Capture the cell that displays the provided text and extract its [X, Y] central coordinate. 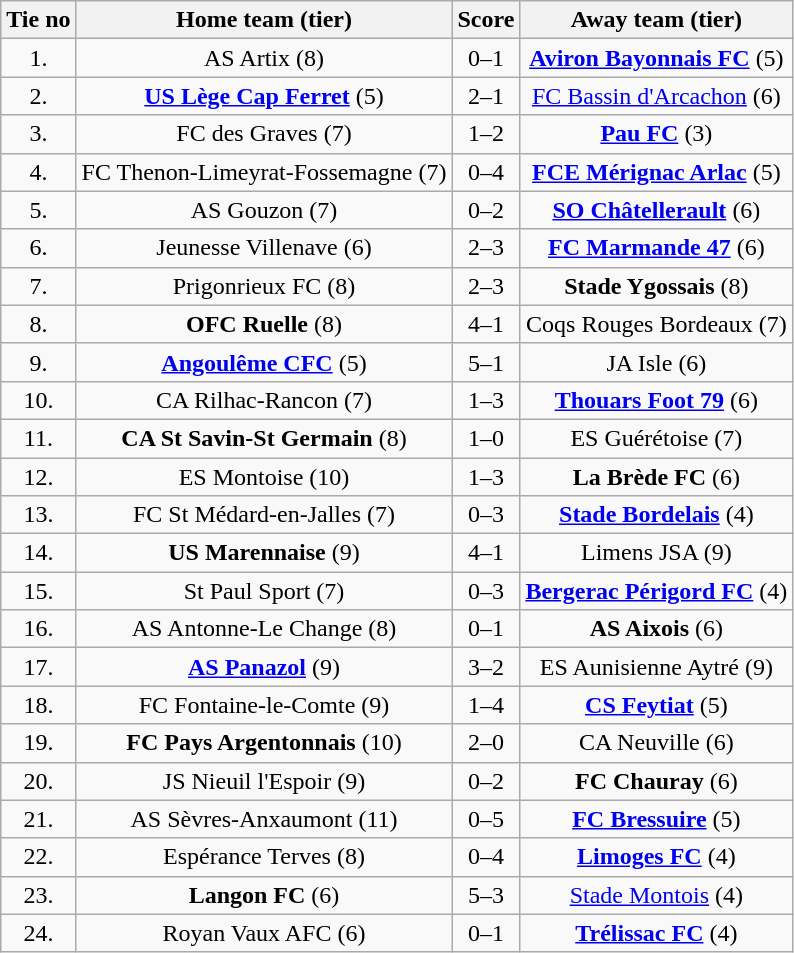
5–1 [486, 362]
15. [38, 591]
AS Panazol (9) [264, 667]
ES Guérétoise (7) [656, 438]
Stade Montois (4) [656, 895]
Aviron Bayonnais FC (5) [656, 58]
FC Marmande 47 (6) [656, 248]
4. [38, 172]
Langon FC (6) [264, 895]
17. [38, 667]
1. [38, 58]
0–5 [486, 819]
6. [38, 248]
US Marennaise (9) [264, 553]
3–2 [486, 667]
Pau FC (3) [656, 134]
CA Neuville (6) [656, 743]
5–3 [486, 895]
AS Aixois (6) [656, 629]
SO Châtellerault (6) [656, 210]
FC Fontaine-le-Comte (9) [264, 705]
AS Antonne-Le Change (8) [264, 629]
FC Chauray (6) [656, 781]
Home team (tier) [264, 20]
CA Rilhac-Rancon (7) [264, 400]
AS Sèvres-Anxaumont (11) [264, 819]
Angoulême CFC (5) [264, 362]
FC Thenon-Limeyrat-Fossemagne (7) [264, 172]
14. [38, 553]
Espérance Terves (8) [264, 857]
Thouars Foot 79 (6) [656, 400]
Jeunesse Villenave (6) [264, 248]
16. [38, 629]
1–4 [486, 705]
13. [38, 515]
Bergerac Périgord FC (4) [656, 591]
Trélissac FC (4) [656, 933]
11. [38, 438]
Stade Bordelais (4) [656, 515]
Tie no [38, 20]
FC Pays Argentonnais (10) [264, 743]
23. [38, 895]
Stade Ygossais (8) [656, 286]
Score [486, 20]
2–1 [486, 96]
3. [38, 134]
ES Montoise (10) [264, 477]
OFC Ruelle (8) [264, 324]
CS Feytiat (5) [656, 705]
1–2 [486, 134]
9. [38, 362]
AS Artix (8) [264, 58]
21. [38, 819]
CA St Savin-St Germain (8) [264, 438]
24. [38, 933]
Limoges FC (4) [656, 857]
AS Gouzon (7) [264, 210]
22. [38, 857]
FC St Médard-en-Jalles (7) [264, 515]
8. [38, 324]
5. [38, 210]
19. [38, 743]
ES Aunisienne Aytré (9) [656, 667]
St Paul Sport (7) [264, 591]
20. [38, 781]
10. [38, 400]
Coqs Rouges Bordeaux (7) [656, 324]
FC des Graves (7) [264, 134]
JA Isle (6) [656, 362]
La Brède FC (6) [656, 477]
2. [38, 96]
Royan Vaux AFC (6) [264, 933]
18. [38, 705]
FCE Mérignac Arlac (5) [656, 172]
7. [38, 286]
FC Bressuire (5) [656, 819]
12. [38, 477]
US Lège Cap Ferret (5) [264, 96]
1–0 [486, 438]
Prigonrieux FC (8) [264, 286]
Away team (tier) [656, 20]
FC Bassin d'Arcachon (6) [656, 96]
2–0 [486, 743]
JS Nieuil l'Espoir (9) [264, 781]
Limens JSA (9) [656, 553]
